Extract the [x, y] coordinate from the center of the cell holding the provided text.  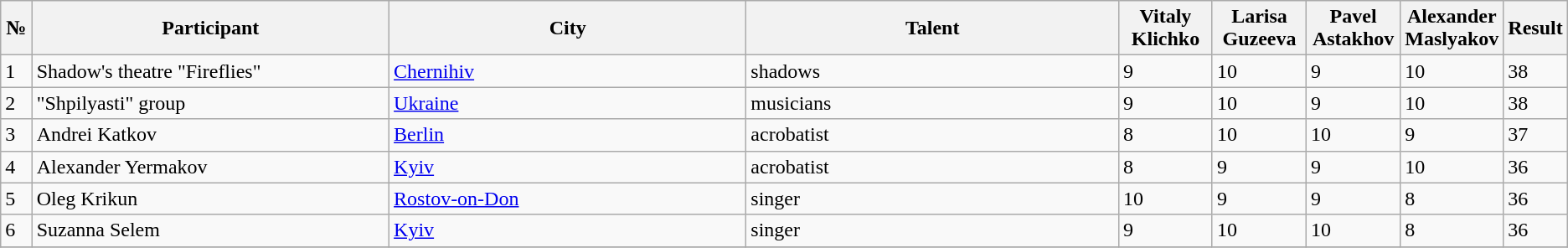
"Shpilyasti" group [210, 103]
Larisa Guzeeva [1259, 28]
Oleg Krikun [210, 199]
5 [17, 199]
37 [1535, 135]
Ukraine [568, 103]
№ [17, 28]
4 [17, 167]
6 [17, 230]
Pavel Astakhov [1354, 28]
Shadow's theatre "Fireflies" [210, 71]
Chernihiv [568, 71]
Alexander Yermakov [210, 167]
Rostov-on-Don [568, 199]
Result [1535, 28]
Alexander Maslyakov [1452, 28]
Andrei Katkov [210, 135]
Vitaly Klichko [1166, 28]
3 [17, 135]
Suzanna Selem [210, 230]
musicians [933, 103]
Berlin [568, 135]
shadows [933, 71]
1 [17, 71]
Talent [933, 28]
2 [17, 103]
Participant [210, 28]
City [568, 28]
